Identify which cell holds the provided text, then report its (X, Y) central coordinate. 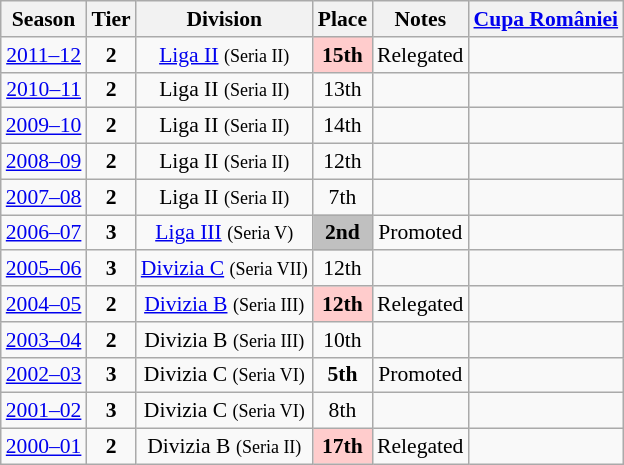
2009–10 (44, 126)
5th (342, 375)
2011–12 (44, 55)
2006–07 (44, 233)
15th (342, 55)
Liga III (Seria V) (224, 233)
Place (342, 19)
14th (342, 126)
2nd (342, 233)
7th (342, 197)
Notes (420, 19)
Tier (110, 19)
2008–09 (44, 162)
2001–02 (44, 411)
10th (342, 340)
2003–04 (44, 340)
2002–03 (44, 375)
Division (224, 19)
Season (44, 19)
2010–11 (44, 90)
13th (342, 90)
8th (342, 411)
2007–08 (44, 197)
Divizia B (Seria II) (224, 447)
2005–06 (44, 269)
2004–05 (44, 304)
Divizia C (Seria VII) (224, 269)
Cupa României (546, 19)
17th (342, 447)
2000–01 (44, 447)
